Scan for the cell matching the given text and deliver its (x, y) coordinate at center. 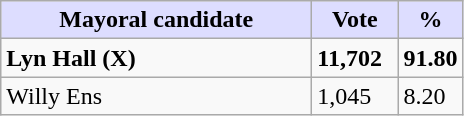
1,045 (355, 96)
Lyn Hall (X) (156, 58)
11,702 (355, 58)
Willy Ens (156, 96)
91.80 (430, 58)
Mayoral candidate (156, 20)
8.20 (430, 96)
Vote (355, 20)
% (430, 20)
